Pinpoint the cell where the given text exists, returning its [x, y] midpoint coordinate. 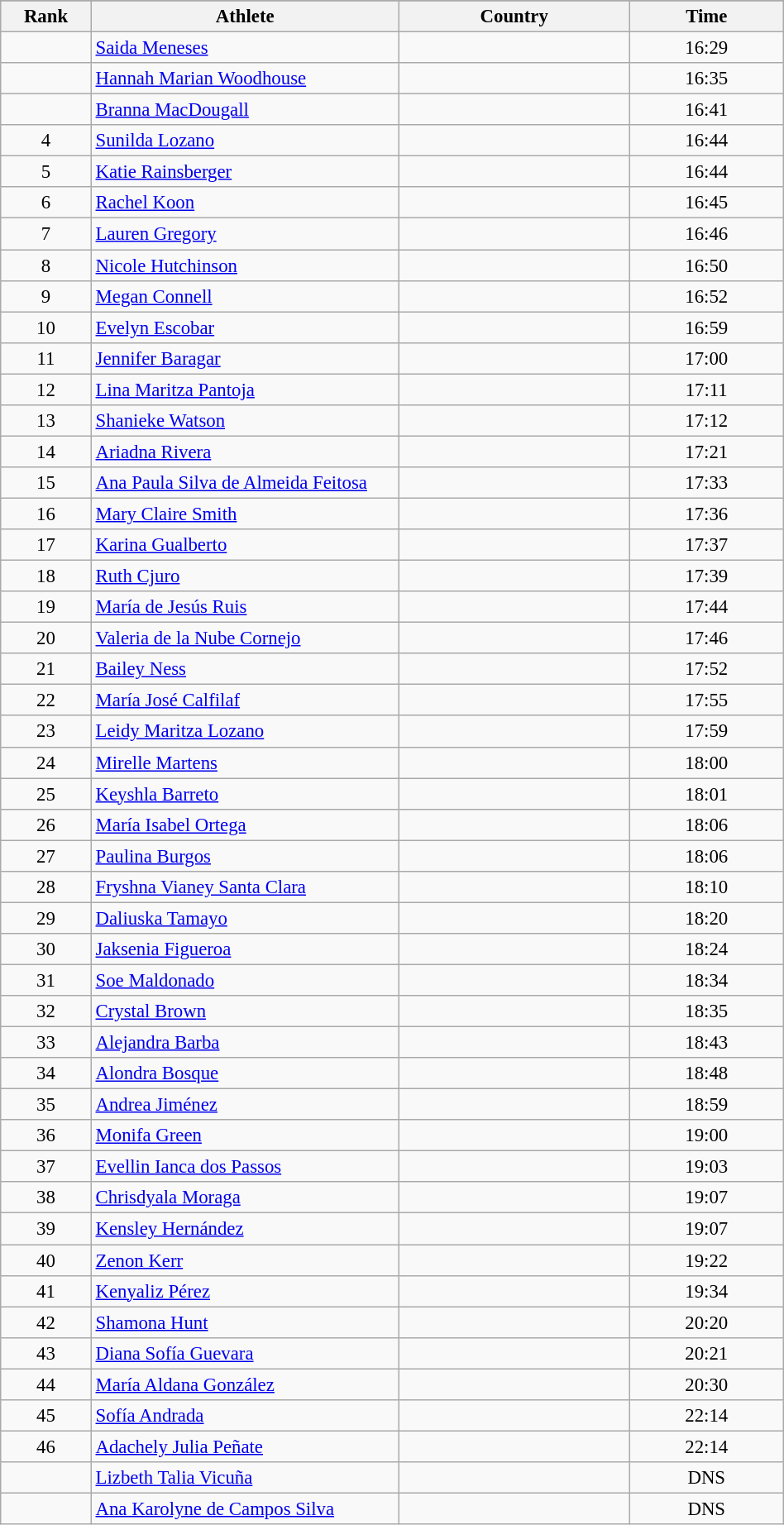
Time [706, 17]
18:20 [706, 918]
Andrea Jiménez [245, 1105]
42 [46, 1322]
16:59 [706, 327]
Diana Sofía Guevara [245, 1353]
21 [46, 669]
43 [46, 1353]
17:12 [706, 421]
17:36 [706, 514]
Kenyaliz Pérez [245, 1291]
19:00 [706, 1135]
Soe Maldonado [245, 980]
Jennifer Baragar [245, 358]
Paulina Burgos [245, 856]
18:34 [706, 980]
22 [46, 700]
Katie Rainsberger [245, 172]
7 [46, 234]
31 [46, 980]
17:37 [706, 545]
20:21 [706, 1353]
8 [46, 265]
41 [46, 1291]
Evellin Ianca dos Passos [245, 1167]
Shanieke Watson [245, 421]
Leidy Maritza Lozano [245, 732]
18:48 [706, 1073]
Lina Maritza Pantoja [245, 390]
17 [46, 545]
38 [46, 1198]
16:45 [706, 203]
Nicole Hutchinson [245, 265]
María José Calfilaf [245, 700]
Saida Meneses [245, 48]
13 [46, 421]
18:35 [706, 1011]
Valeria de la Nube Cornejo [245, 638]
40 [46, 1260]
19 [46, 607]
Shamona Hunt [245, 1322]
Country [514, 17]
10 [46, 327]
Athlete [245, 17]
Ariadna Rivera [245, 452]
29 [46, 918]
17:52 [706, 669]
Hannah Marian Woodhouse [245, 79]
14 [46, 452]
33 [46, 1043]
Lauren Gregory [245, 234]
17:39 [706, 576]
16:52 [706, 296]
Evelyn Escobar [245, 327]
16:46 [706, 234]
17:59 [706, 732]
24 [46, 762]
Mirelle Martens [245, 762]
Megan Connell [245, 296]
18:59 [706, 1105]
16:50 [706, 265]
20 [46, 638]
39 [46, 1229]
17:44 [706, 607]
María Aldana González [245, 1384]
Adachely Julia Peñate [245, 1446]
Rachel Koon [245, 203]
Sofía Andrada [245, 1416]
35 [46, 1105]
18:10 [706, 887]
Ana Paula Silva de Almeida Feitosa [245, 483]
30 [46, 949]
Mary Claire Smith [245, 514]
Alondra Bosque [245, 1073]
Keyshla Barreto [245, 794]
Lizbeth Talia Vicuña [245, 1478]
45 [46, 1416]
19:34 [706, 1291]
44 [46, 1384]
18:00 [706, 762]
Jaksenia Figueroa [245, 949]
20:30 [706, 1384]
16:29 [706, 48]
Alejandra Barba [245, 1043]
16:41 [706, 110]
17:33 [706, 483]
18:01 [706, 794]
18:24 [706, 949]
Rank [46, 17]
32 [46, 1011]
26 [46, 825]
Monifa Green [245, 1135]
11 [46, 358]
Chrisdyala Moraga [245, 1198]
28 [46, 887]
15 [46, 483]
Bailey Ness [245, 669]
Branna MacDougall [245, 110]
Zenon Kerr [245, 1260]
23 [46, 732]
6 [46, 203]
Ruth Cjuro [245, 576]
27 [46, 856]
Karina Gualberto [245, 545]
46 [46, 1446]
17:55 [706, 700]
17:46 [706, 638]
20:20 [706, 1322]
Crystal Brown [245, 1011]
9 [46, 296]
4 [46, 141]
16:35 [706, 79]
María Isabel Ortega [245, 825]
17:11 [706, 390]
Daliuska Tamayo [245, 918]
5 [46, 172]
18:43 [706, 1043]
37 [46, 1167]
36 [46, 1135]
17:21 [706, 452]
18 [46, 576]
17:00 [706, 358]
Kensley Hernández [245, 1229]
34 [46, 1073]
25 [46, 794]
Fryshna Vianey Santa Clara [245, 887]
12 [46, 390]
María de Jesús Ruis [245, 607]
Ana Karolyne de Campos Silva [245, 1508]
16 [46, 514]
Sunilda Lozano [245, 141]
19:03 [706, 1167]
19:22 [706, 1260]
